Identify which cell holds the provided text, then report its [X, Y] central coordinate. 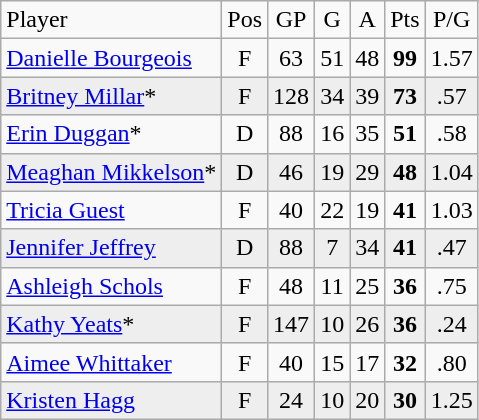
17 [368, 362]
.80 [452, 362]
39 [368, 96]
.24 [452, 324]
22 [332, 210]
Pts [405, 20]
Meaghan Mikkelson* [112, 172]
.75 [452, 286]
16 [332, 134]
A [368, 20]
GP [292, 20]
G [332, 20]
Jennifer Jeffrey [112, 248]
7 [332, 248]
.57 [452, 96]
30 [405, 400]
Ashleigh Schols [112, 286]
1.57 [452, 58]
128 [292, 96]
11 [332, 286]
147 [292, 324]
26 [368, 324]
Kathy Yeats* [112, 324]
20 [368, 400]
Kristen Hagg [112, 400]
Pos [245, 20]
Britney Millar* [112, 96]
15 [332, 362]
.58 [452, 134]
1.25 [452, 400]
Player [112, 20]
Aimee Whittaker [112, 362]
46 [292, 172]
73 [405, 96]
P/G [452, 20]
1.03 [452, 210]
Tricia Guest [112, 210]
32 [405, 362]
29 [368, 172]
63 [292, 58]
Danielle Bourgeois [112, 58]
Erin Duggan* [112, 134]
24 [292, 400]
.47 [452, 248]
99 [405, 58]
1.04 [452, 172]
25 [368, 286]
35 [368, 134]
